Detect which cell encompasses the target text, then output its (X, Y) center coordinate. 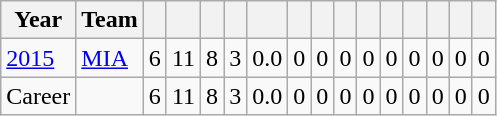
MIA (110, 58)
2015 (38, 58)
Career (38, 96)
Year (38, 20)
Team (110, 20)
